For the text-containing cell, return its midpoint in (x, y) coordinate format. 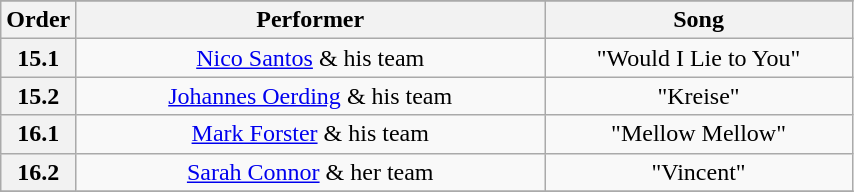
Mark Forster & his team (310, 134)
15.2 (38, 96)
"Kreise" (699, 96)
Performer (310, 20)
Order (38, 20)
"Mellow Mellow" (699, 134)
Johannes Oerding & his team (310, 96)
"Would I Lie to You" (699, 58)
Sarah Connor & her team (310, 172)
Song (699, 20)
Nico Santos & his team (310, 58)
16.2 (38, 172)
16.1 (38, 134)
"Vincent" (699, 172)
15.1 (38, 58)
